Find where the given text appears and provide that cell's center as [x, y] coordinate. 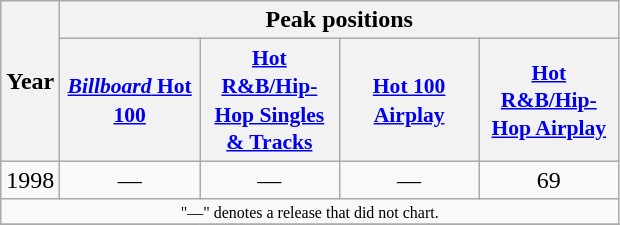
1998 [30, 180]
Billboard Hot 100 [130, 100]
"—" denotes a release that did not chart. [310, 211]
Hot 100 Airplay [409, 100]
Peak positions [340, 20]
Year [30, 81]
69 [549, 180]
Hot R&B/Hip-Hop Singles & Tracks [270, 100]
Hot R&B/Hip-Hop Airplay [549, 100]
